Output the [X, Y] coordinate of the center of the cell containing the given text.  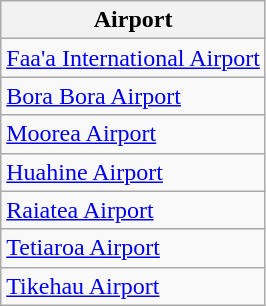
Raiatea Airport [134, 210]
Airport [134, 20]
Tikehau Airport [134, 286]
Bora Bora Airport [134, 96]
Huahine Airport [134, 172]
Faa'a International Airport [134, 58]
Moorea Airport [134, 134]
Tetiaroa Airport [134, 248]
